Determine the (x, y) coordinate at the center of the cell enclosing the given text.  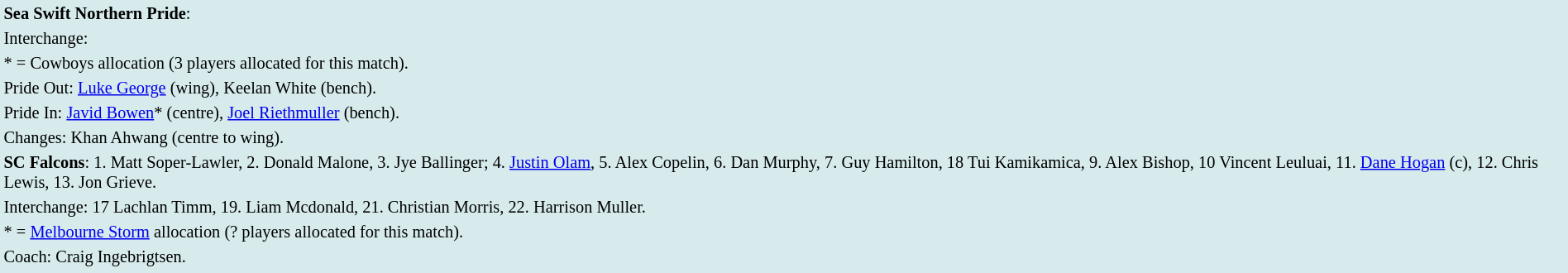
* = Cowboys allocation (3 players allocated for this match). (784, 63)
Pride Out: Luke George (wing), Keelan White (bench). (784, 88)
Coach: Craig Ingebrigtsen. (784, 256)
Pride In: Javid Bowen* (centre), Joel Riethmuller (bench). (784, 113)
Changes: Khan Ahwang (centre to wing). (784, 137)
* = Melbourne Storm allocation (? players allocated for this match). (784, 232)
Sea Swift Northern Pride: (784, 13)
Interchange: (784, 38)
Interchange: 17 Lachlan Timm, 19. Liam Mcdonald, 21. Christian Morris, 22. Harrison Muller. (784, 207)
